Extract the [X, Y] coordinate from the center of the cell holding the provided text.  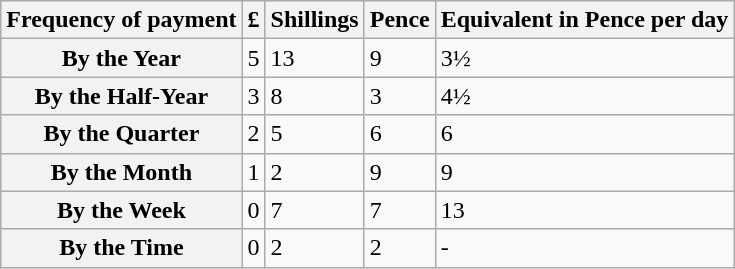
8 [314, 96]
Equivalent in Pence per day [584, 20]
Shillings [314, 20]
By the Month [122, 172]
By the Half-Year [122, 96]
Pence [400, 20]
By the Time [122, 248]
1 [254, 172]
£ [254, 20]
Frequency of payment [122, 20]
By the Year [122, 58]
By the Week [122, 210]
3½ [584, 58]
4½ [584, 96]
By the Quarter [122, 134]
- [584, 248]
